From the cell containing the given text, extract its center point as (X, Y) coordinate. 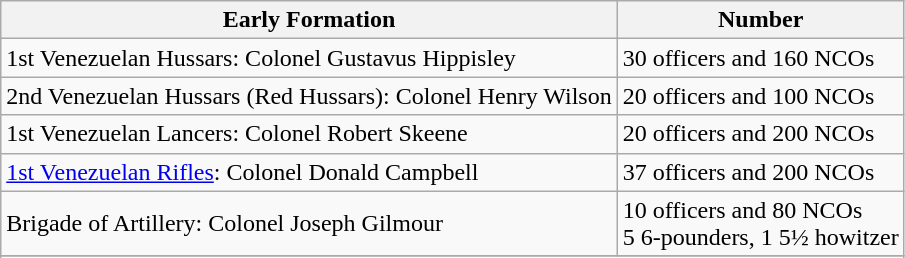
2nd Venezuelan Hussars (Red Hussars): Colonel Henry Wilson (309, 96)
20 officers and 100 NCOs (760, 96)
30 officers and 160 NCOs (760, 58)
1st Venezuelan Rifles: Colonel Donald Campbell (309, 172)
20 officers and 200 NCOs (760, 134)
Number (760, 20)
37 officers and 200 NCOs (760, 172)
10 officers and 80 NCOs5 6-pounders, 1 5½ howitzer (760, 224)
Early Formation (309, 20)
Brigade of Artillery: Colonel Joseph Gilmour (309, 224)
1st Venezuelan Hussars: Colonel Gustavus Hippisley (309, 58)
1st Venezuelan Lancers: Colonel Robert Skeene (309, 134)
